Pinpoint the cell where the given text exists, returning its (x, y) midpoint coordinate. 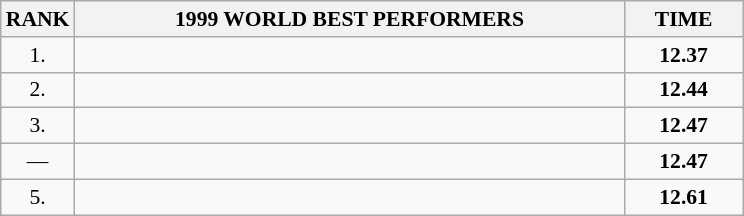
TIME (684, 19)
1. (38, 55)
2. (38, 90)
RANK (38, 19)
1999 WORLD BEST PERFORMERS (349, 19)
12.44 (684, 90)
3. (38, 126)
5. (38, 197)
12.61 (684, 197)
— (38, 162)
12.37 (684, 55)
